Return the (x, y) coordinate for the center point of the cell that contains the specified text.  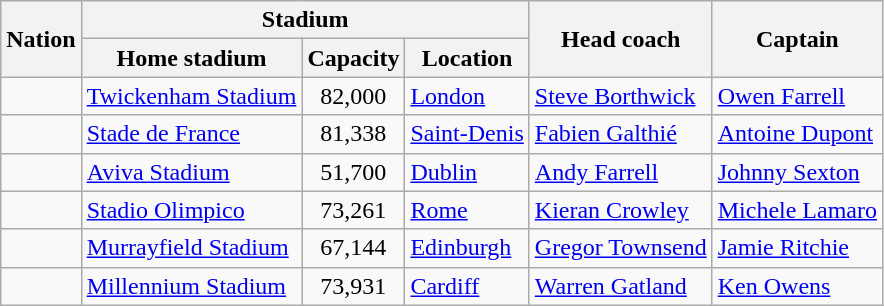
Nation (41, 39)
Rome (467, 210)
Warren Gatland (620, 286)
Antoine Dupont (797, 134)
82,000 (354, 96)
Ken Owens (797, 286)
Stadium (305, 20)
67,144 (354, 248)
Michele Lamaro (797, 210)
51,700 (354, 172)
Captain (797, 39)
73,931 (354, 286)
Edinburgh (467, 248)
Home stadium (192, 58)
Kieran Crowley (620, 210)
Aviva Stadium (192, 172)
Stade de France (192, 134)
Capacity (354, 58)
Dublin (467, 172)
73,261 (354, 210)
Jamie Ritchie (797, 248)
Twickenham Stadium (192, 96)
81,338 (354, 134)
Owen Farrell (797, 96)
Gregor Townsend (620, 248)
Murrayfield Stadium (192, 248)
Saint-Denis (467, 134)
Andy Farrell (620, 172)
Millennium Stadium (192, 286)
Fabien Galthié (620, 134)
London (467, 96)
Stadio Olimpico (192, 210)
Johnny Sexton (797, 172)
Location (467, 58)
Head coach (620, 39)
Steve Borthwick (620, 96)
Cardiff (467, 286)
